Find where the given text appears and provide that cell's center as (x, y) coordinate. 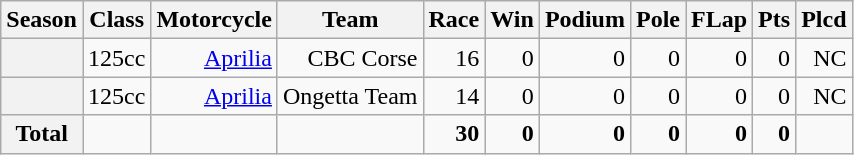
Ongetta Team (350, 96)
16 (454, 58)
Motorcycle (214, 20)
FLap (720, 20)
CBC Corse (350, 58)
Total (42, 134)
Pts (774, 20)
14 (454, 96)
Class (116, 20)
Team (350, 20)
Plcd (824, 20)
Pole (658, 20)
30 (454, 134)
Race (454, 20)
Season (42, 20)
Win (512, 20)
Podium (584, 20)
